Detect which cell encompasses the target text, then output its [X, Y] center coordinate. 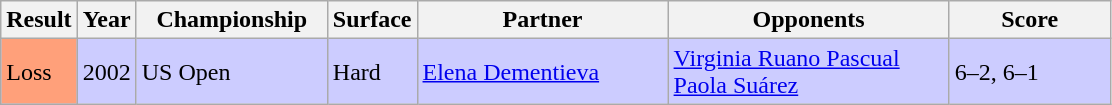
Hard [372, 72]
2002 [106, 72]
Championship [232, 20]
Surface [372, 20]
Opponents [808, 20]
Year [106, 20]
Score [1030, 20]
Loss [39, 72]
Partner [542, 20]
Virginia Ruano Pascual Paola Suárez [808, 72]
6–2, 6–1 [1030, 72]
Result [39, 20]
US Open [232, 72]
Elena Dementieva [542, 72]
